Scan for the cell matching the given text and deliver its [X, Y] coordinate at center. 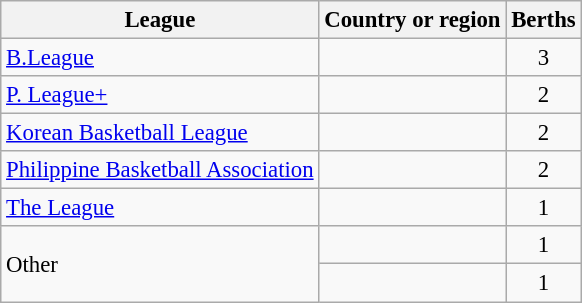
Country or region [412, 20]
Other [160, 264]
Korean Basketball League [160, 133]
B.League [160, 58]
The League [160, 208]
Berths [544, 20]
League [160, 20]
P. League+ [160, 95]
Philippine Basketball Association [160, 170]
3 [544, 58]
